Return [x, y] of the center of cell containing provided text 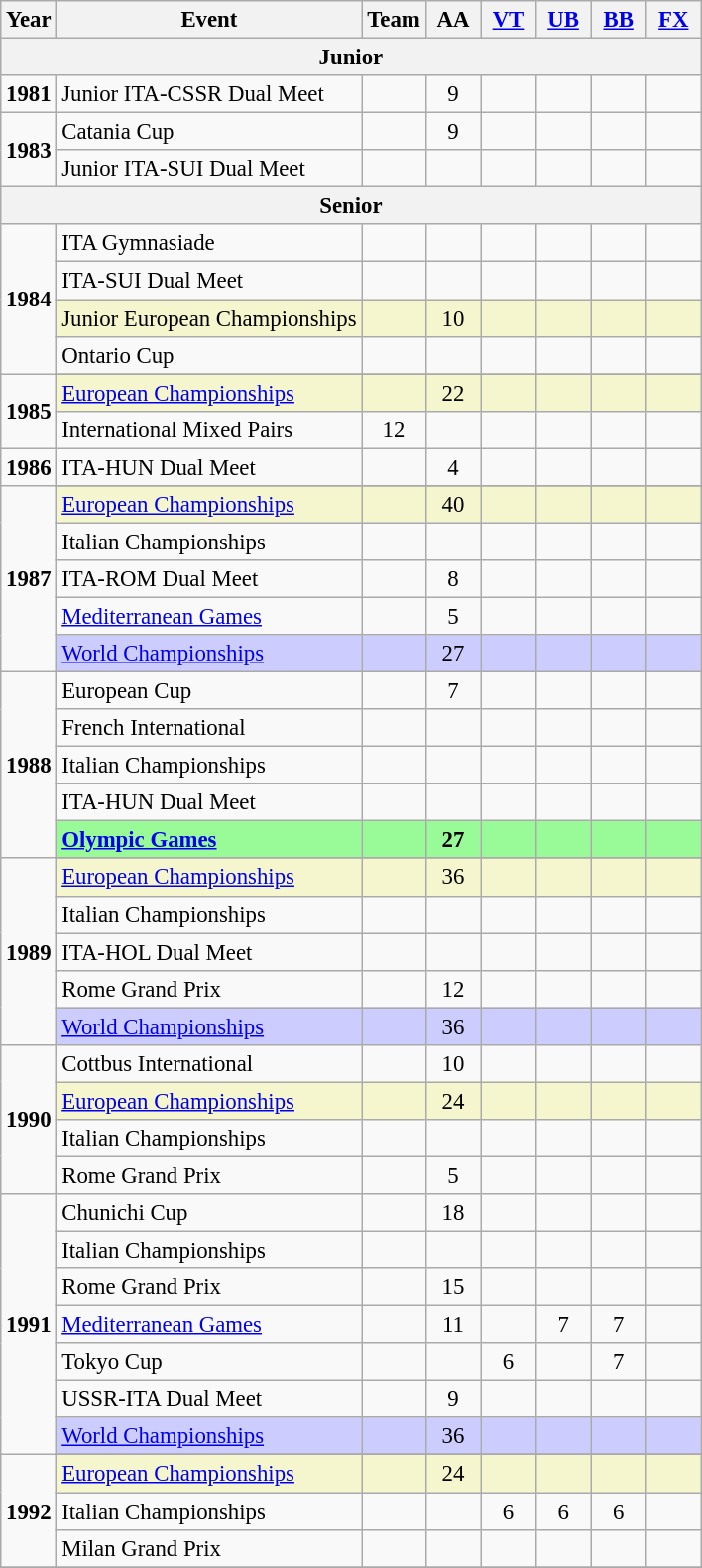
1991 [29, 1325]
European Cup [209, 691]
French International [209, 728]
Ontario Cup [209, 355]
Junior ITA-SUI Dual Meet [209, 169]
Milan Grand Prix [209, 1548]
1981 [29, 94]
AA [453, 20]
ITA Gymnasiade [209, 243]
International Mixed Pairs [209, 429]
Event [209, 20]
8 [453, 579]
USSR-ITA Dual Meet [209, 1399]
UB [563, 20]
1987 [29, 579]
Catania Cup [209, 132]
1983 [29, 151]
BB [619, 20]
11 [453, 1325]
22 [453, 393]
1990 [29, 1120]
Tokyo Cup [209, 1362]
Junior [351, 58]
Chunichi Cup [209, 1213]
1985 [29, 411]
Cottbus International [209, 1064]
4 [453, 467]
40 [453, 505]
1989 [29, 952]
ITA-ROM Dual Meet [209, 579]
Senior [351, 206]
1988 [29, 766]
Junior European Championships [209, 318]
VT [509, 20]
Junior ITA-CSSR Dual Meet [209, 94]
1992 [29, 1511]
Olympic Games [209, 840]
1984 [29, 299]
ITA-SUI Dual Meet [209, 281]
15 [453, 1287]
Team [394, 20]
18 [453, 1213]
1986 [29, 467]
Year [29, 20]
FX [673, 20]
ITA-HOL Dual Meet [209, 952]
